Find where the given text appears and provide that cell's center as [X, Y] coordinate. 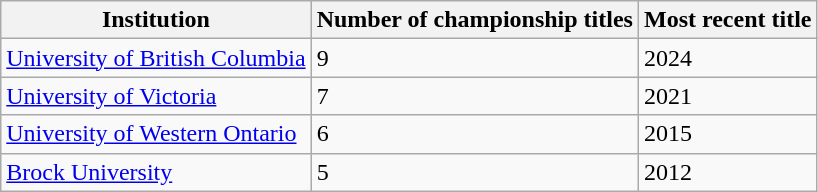
7 [474, 96]
University of Western Ontario [156, 134]
2015 [728, 134]
2012 [728, 172]
Most recent title [728, 20]
2024 [728, 58]
University of Victoria [156, 96]
5 [474, 172]
Number of championship titles [474, 20]
Brock University [156, 172]
Institution [156, 20]
6 [474, 134]
2021 [728, 96]
University of British Columbia [156, 58]
9 [474, 58]
